Find where the given text appears and provide that cell's center as (x, y) coordinate. 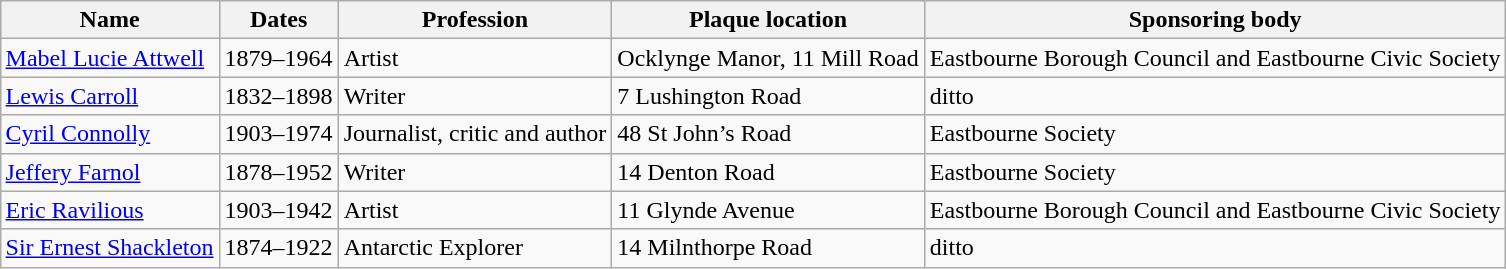
14 Denton Road (768, 172)
Sir Ernest Shackleton (110, 248)
1903–1942 (278, 210)
Ocklynge Manor, 11 Mill Road (768, 58)
Plaque location (768, 20)
14 Milnthorpe Road (768, 248)
11 Glynde Avenue (768, 210)
Cyril Connolly (110, 134)
Eric Ravilious (110, 210)
7 Lushington Road (768, 96)
Dates (278, 20)
Antarctic Explorer (475, 248)
Name (110, 20)
1874–1922 (278, 248)
Profession (475, 20)
Journalist, critic and author (475, 134)
Jeffery Farnol (110, 172)
1878–1952 (278, 172)
Lewis Carroll (110, 96)
48 St John’s Road (768, 134)
1879–1964 (278, 58)
Sponsoring body (1215, 20)
Mabel Lucie Attwell (110, 58)
1832–1898 (278, 96)
1903–1974 (278, 134)
